Return the [x, y] coordinate for the center point of the cell that contains the specified text.  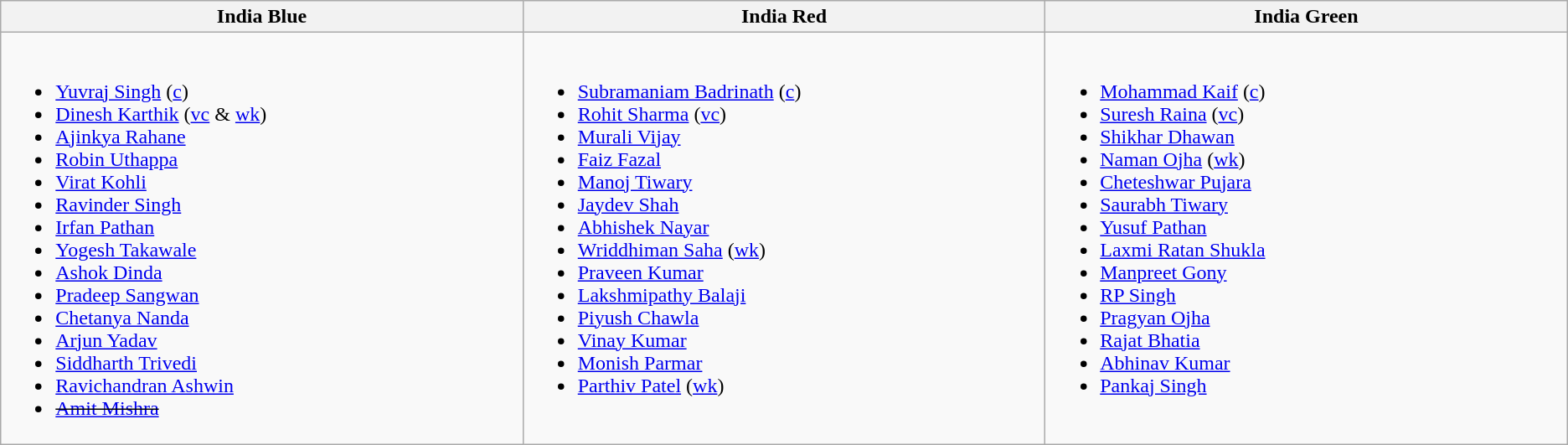
India Green [1307, 17]
India Blue [261, 17]
India Red [784, 17]
